Scan for the cell matching the given text and deliver its (X, Y) coordinate at center. 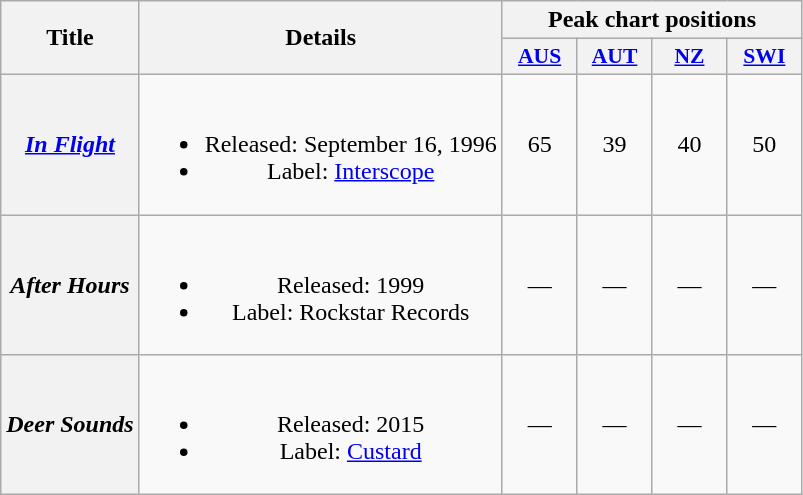
AUS (540, 57)
50 (764, 144)
65 (540, 144)
40 (690, 144)
Released: September 16, 1996Label: Interscope (320, 144)
Details (320, 38)
NZ (690, 57)
SWI (764, 57)
39 (614, 144)
Peak chart positions (652, 20)
Released: 1999Label: Rockstar Records (320, 284)
AUT (614, 57)
Deer Sounds (70, 425)
Released: 2015Label: Custard (320, 425)
Title (70, 38)
In Flight (70, 144)
After Hours (70, 284)
